Search for the cell housing the specified text and yield its [X, Y] center coordinate. 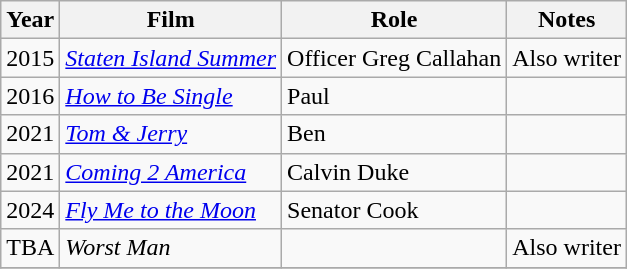
How to Be Single [171, 96]
2024 [30, 210]
Staten Island Summer [171, 58]
TBA [30, 248]
Senator Cook [394, 210]
Ben [394, 134]
Film [171, 20]
Fly Me to the Moon [171, 210]
Officer Greg Callahan [394, 58]
2016 [30, 96]
Paul [394, 96]
Notes [567, 20]
Year [30, 20]
Calvin Duke [394, 172]
Worst Man [171, 248]
Tom & Jerry [171, 134]
Role [394, 20]
2015 [30, 58]
Coming 2 America [171, 172]
